Detect which cell encompasses the target text, then output its (X, Y) center coordinate. 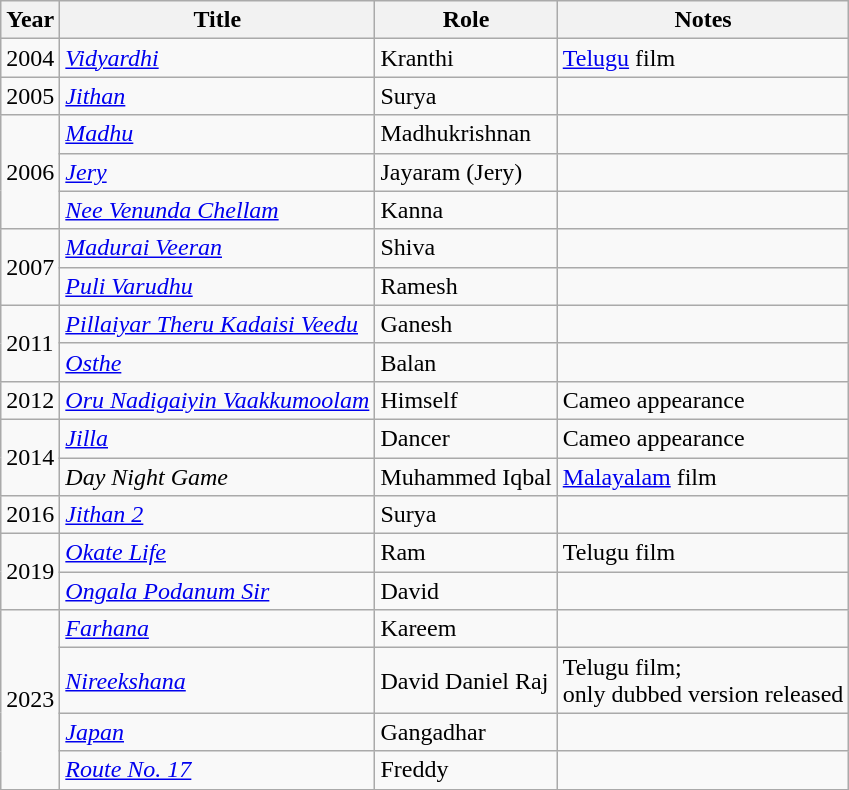
Himself (466, 400)
Year (30, 20)
Nee Venunda Chellam (218, 210)
Okate Life (218, 553)
Malayalam film (703, 477)
Jery (218, 172)
Madhukrishnan (466, 134)
Vidyardhi (218, 58)
Day Night Game (218, 477)
2006 (30, 172)
Ganesh (466, 324)
Nireekshana (218, 680)
Notes (703, 20)
Ram (466, 553)
Madhu (218, 134)
2019 (30, 572)
2012 (30, 400)
Japan (218, 732)
Farhana (218, 629)
2005 (30, 96)
Role (466, 20)
Kanna (466, 210)
2004 (30, 58)
Kranthi (466, 58)
Jithan 2 (218, 515)
Oru Nadigaiyin Vaakkumoolam (218, 400)
Dancer (466, 438)
Jayaram (Jery) (466, 172)
Puli Varudhu (218, 286)
2016 (30, 515)
Balan (466, 362)
Kareem (466, 629)
2011 (30, 343)
Route No. 17 (218, 770)
David (466, 591)
David Daniel Raj (466, 680)
Jilla (218, 438)
2014 (30, 457)
Madurai Veeran (218, 248)
Ongala Podanum Sir (218, 591)
Title (218, 20)
Shiva (466, 248)
Osthe (218, 362)
Ramesh (466, 286)
Jithan (218, 96)
Pillaiyar Theru Kadaisi Veedu (218, 324)
Muhammed Iqbal (466, 477)
2023 (30, 700)
2007 (30, 267)
Freddy (466, 770)
Gangadhar (466, 732)
Telugu film;only dubbed version released (703, 680)
